Pinpoint the cell where the given text exists, returning its (X, Y) midpoint coordinate. 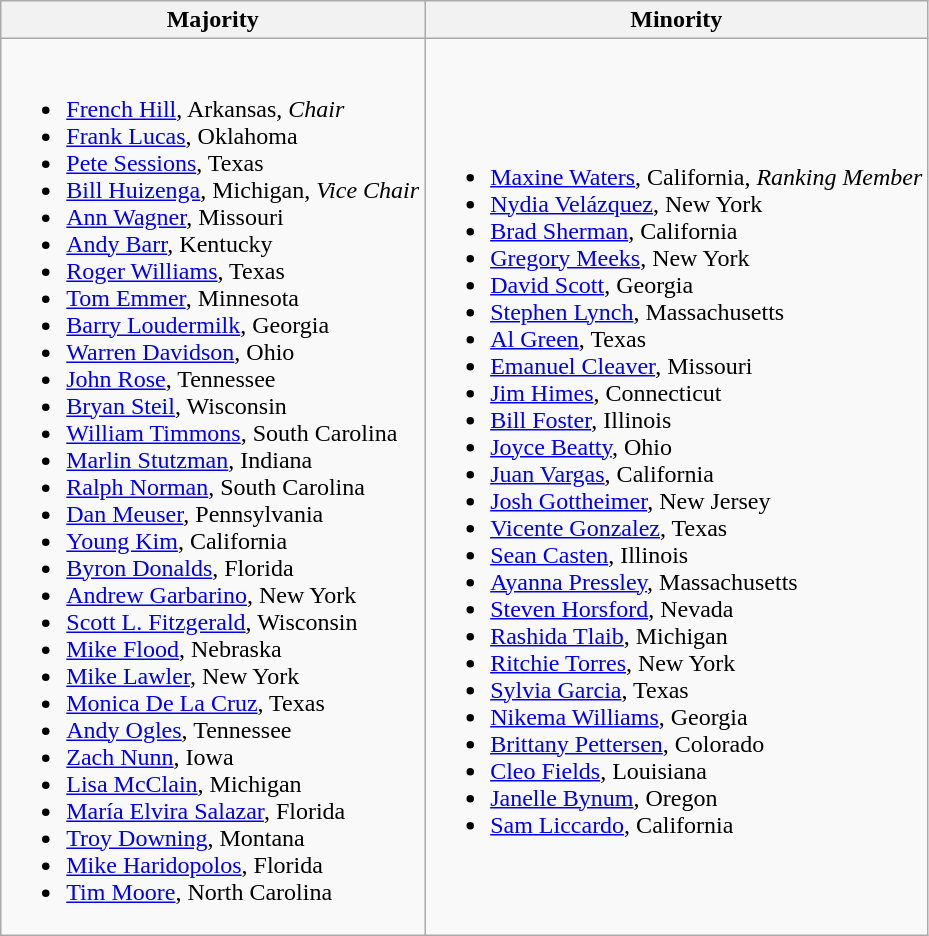
Majority (213, 20)
Minority (676, 20)
